Determine the (x, y) coordinate at the center of the cell enclosing the given text.  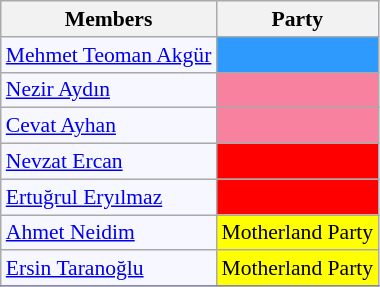
Nezir Aydın (109, 90)
Ahmet Neidim (109, 233)
Cevat Ayhan (109, 126)
Party (297, 19)
Mehmet Teoman Akgür (109, 55)
Nevzat Ercan (109, 162)
Ertuğrul Eryılmaz (109, 197)
Members (109, 19)
Ersin Taranoğlu (109, 269)
